Determine the [x, y] coordinate at the center of the cell enclosing the given text.  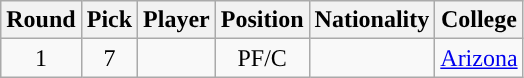
Position [262, 20]
Pick [109, 20]
Arizona [479, 58]
Round [41, 20]
PF/C [262, 58]
1 [41, 58]
College [479, 20]
Player [177, 20]
Nationality [372, 20]
7 [109, 58]
